For the text-containing cell, return its midpoint in [x, y] coordinate format. 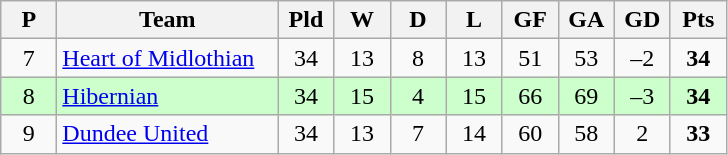
4 [418, 96]
GA [586, 20]
–3 [642, 96]
2 [642, 134]
14 [474, 134]
58 [586, 134]
9 [29, 134]
53 [586, 58]
66 [530, 96]
51 [530, 58]
P [29, 20]
L [474, 20]
33 [698, 134]
60 [530, 134]
Pld [306, 20]
Hibernian [168, 96]
Dundee United [168, 134]
W [362, 20]
D [418, 20]
Heart of Midlothian [168, 58]
Pts [698, 20]
Team [168, 20]
–2 [642, 58]
69 [586, 96]
GD [642, 20]
GF [530, 20]
